Capture the cell that displays the provided text and extract its [x, y] central coordinate. 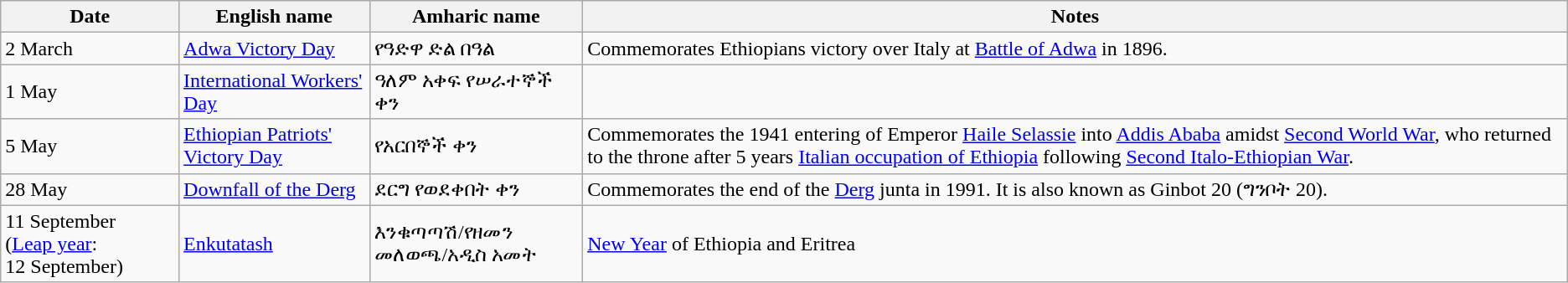
Ethiopian Patriots' Victory Day [275, 146]
Downfall of the Derg [275, 189]
የዓድዋ ድል በዓል [476, 49]
11 September(Leap year: 12 September) [90, 244]
Commemorates the end of the Derg junta in 1991. It is also known as Ginbot 20 (ግንቦት 20). [1075, 189]
5 May [90, 146]
Date [90, 17]
የአርበኞች ቀን [476, 146]
ዓለም አቀፍ የሠራተኞች ቀን [476, 92]
International Workers' Day [275, 92]
Amharic name [476, 17]
English name [275, 17]
28 May [90, 189]
እንቁጣጣሽ/የዘመን መለወጫ/አዲስ አመት [476, 244]
Enkutatash [275, 244]
2 March [90, 49]
Adwa Victory Day [275, 49]
1 May [90, 92]
ደርግ የወደቀበት ቀን [476, 189]
Notes [1075, 17]
Commemorates Ethiopians victory over Italy at Battle of Adwa in 1896. [1075, 49]
New Year of Ethiopia and Eritrea [1075, 244]
